For the text-containing cell, return its midpoint in (X, Y) coordinate format. 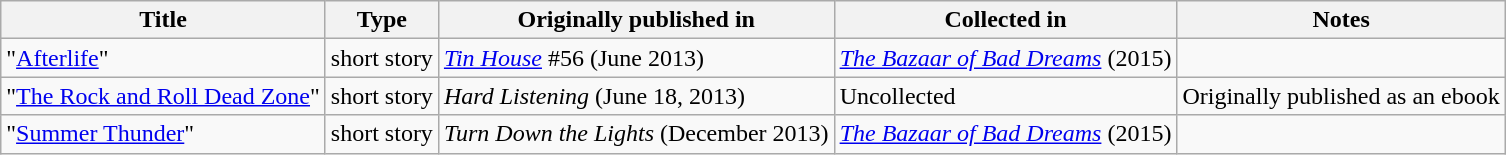
Title (164, 20)
Tin House #56 (June 2013) (636, 58)
"Afterlife" (164, 58)
Originally published in (636, 20)
"The Rock and Roll Dead Zone" (164, 96)
Uncollected (1006, 96)
Hard Listening (June 18, 2013) (636, 96)
Turn Down the Lights (December 2013) (636, 134)
Originally published as an ebook (1341, 96)
"Summer Thunder" (164, 134)
Collected in (1006, 20)
Notes (1341, 20)
Type (382, 20)
